Pinpoint the cell where the given text exists, returning its (X, Y) midpoint coordinate. 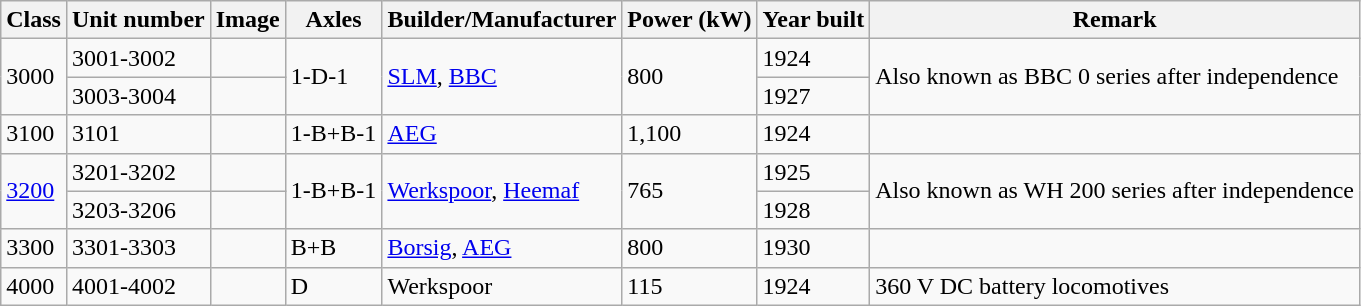
115 (690, 286)
B+B (334, 248)
AEG (502, 134)
3000 (34, 77)
3201-3202 (138, 172)
Borsig, AEG (502, 248)
765 (690, 191)
3001-3002 (138, 58)
1,100 (690, 134)
Also known as WH 200 series after independence (1115, 191)
1928 (814, 210)
3300 (34, 248)
1925 (814, 172)
Builder/Manufacturer (502, 20)
360 V DC battery locomotives (1115, 286)
1930 (814, 248)
3003-3004 (138, 96)
Werkspoor, Heemaf (502, 191)
Image (248, 20)
3203-3206 (138, 210)
D (334, 286)
Axles (334, 20)
Also known as BBC 0 series after independence (1115, 77)
4000 (34, 286)
3100 (34, 134)
Unit number (138, 20)
Year built (814, 20)
Class (34, 20)
4001-4002 (138, 286)
3200 (34, 191)
1927 (814, 96)
3301-3303 (138, 248)
3101 (138, 134)
Power (kW) (690, 20)
Remark (1115, 20)
Werkspoor (502, 286)
SLM, BBC (502, 77)
1-D-1 (334, 77)
